Return the [x, y] coordinate for the center point of the cell that contains the specified text.  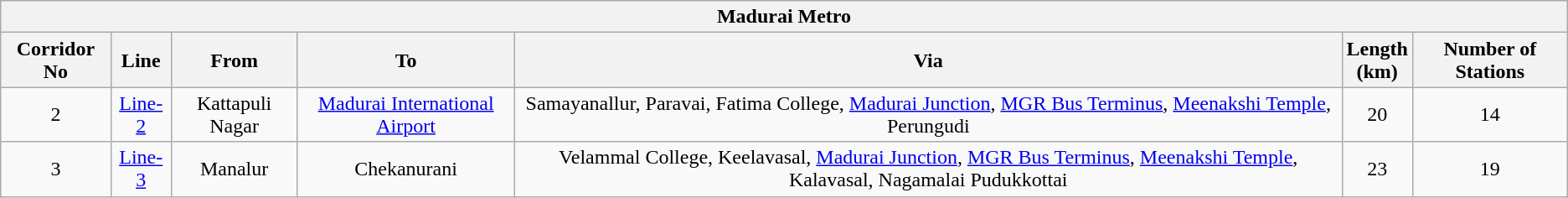
Via [928, 60]
Chekanurani [406, 169]
From [234, 60]
Madurai Metro [784, 17]
3 [55, 169]
14 [1489, 114]
23 [1377, 169]
Velammal College, Keelavasal, Madurai Junction, MGR Bus Terminus, Meenakshi Temple, Kalavasal, Nagamalai Pudukkottai [928, 169]
Number of Stations [1489, 60]
Madurai International Airport [406, 114]
19 [1489, 169]
Line [141, 60]
Line-3 [141, 169]
Manalur [234, 169]
Length(km) [1377, 60]
To [406, 60]
20 [1377, 114]
Corridor No [55, 60]
Kattapuli Nagar [234, 114]
Samayanallur, Paravai, Fatima College, Madurai Junction, MGR Bus Terminus, Meenakshi Temple, Perungudi [928, 114]
Line-2 [141, 114]
2 [55, 114]
